Scan for the cell matching the given text and deliver its [X, Y] coordinate at center. 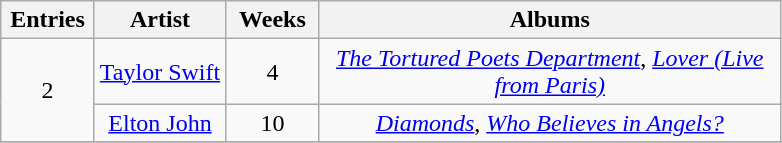
Artist [160, 20]
Taylor Swift [160, 72]
10 [273, 123]
2 [48, 90]
Elton John [160, 123]
Albums [550, 20]
Entries [48, 20]
Weeks [273, 20]
Diamonds, Who Believes in Angels? [550, 123]
4 [273, 72]
The Tortured Poets Department, Lover (Live from Paris) [550, 72]
